Output the [x, y] coordinate of the center of the cell containing the given text.  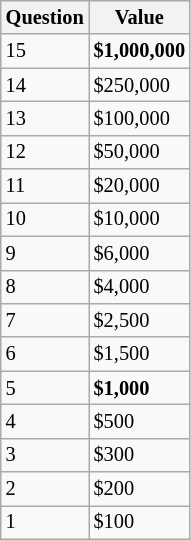
$300 [140, 455]
12 [45, 152]
5 [45, 388]
11 [45, 186]
4 [45, 421]
$10,000 [140, 219]
Value [140, 17]
$50,000 [140, 152]
$200 [140, 489]
$2,500 [140, 320]
$1,000 [140, 388]
$6,000 [140, 253]
14 [45, 85]
8 [45, 287]
$250,000 [140, 85]
$1,000,000 [140, 51]
13 [45, 118]
$1,500 [140, 354]
9 [45, 253]
$100 [140, 522]
$4,000 [140, 287]
$100,000 [140, 118]
$500 [140, 421]
15 [45, 51]
7 [45, 320]
6 [45, 354]
3 [45, 455]
Question [45, 17]
1 [45, 522]
10 [45, 219]
2 [45, 489]
$20,000 [140, 186]
